From the cell containing the given text, extract its center point as (x, y) coordinate. 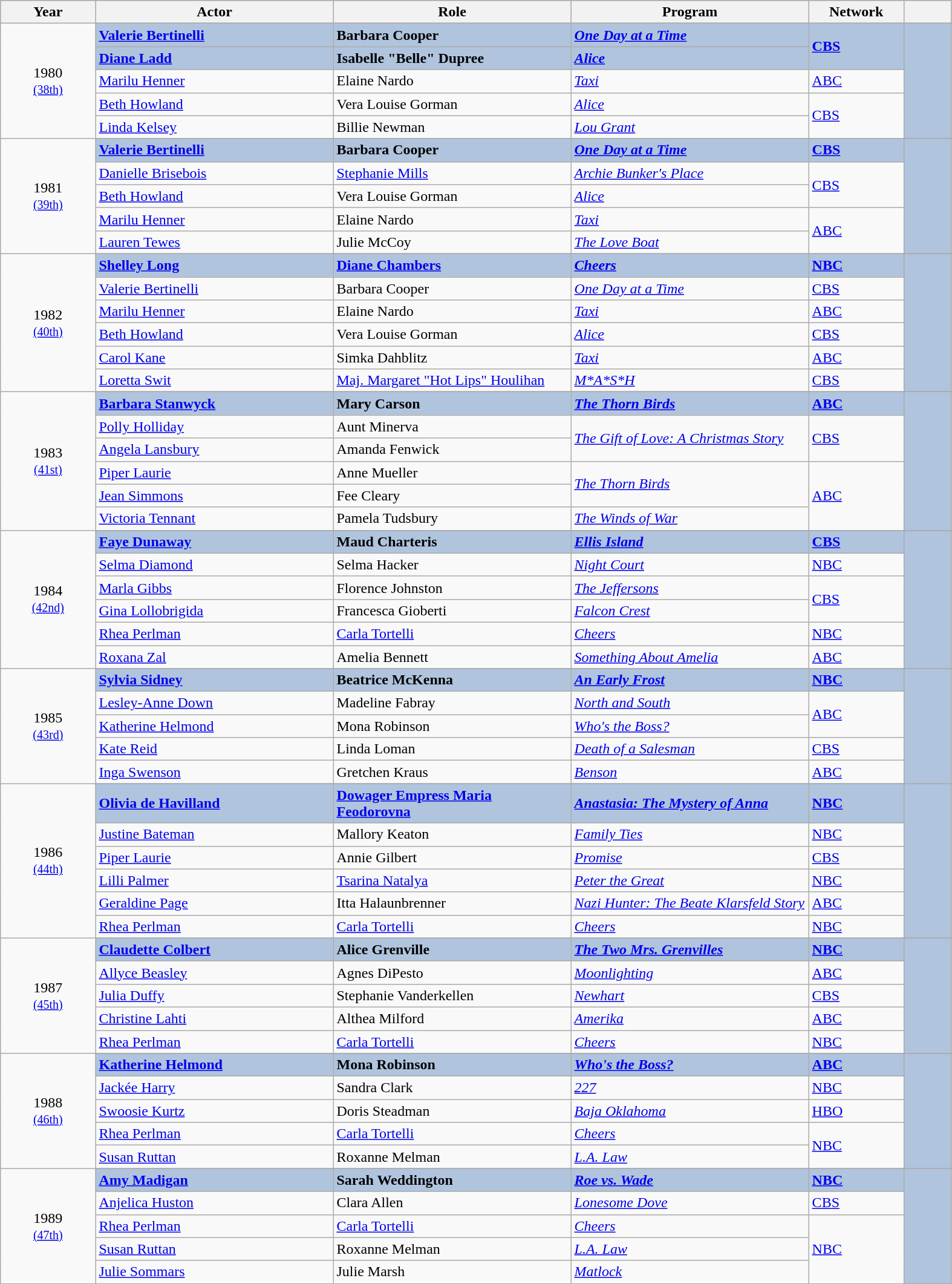
Geraldine Page (214, 903)
1981 (39th) (48, 196)
1989 (47th) (48, 1226)
Madeline Fabray (452, 703)
Diane Ladd (214, 58)
Florence Johnston (452, 588)
Anne Mueller (452, 473)
1983 (41st) (48, 461)
Promise (690, 857)
Faye Dunaway (214, 542)
Mary Carson (452, 404)
Victoria Tennant (214, 519)
Actor (214, 12)
Amy Madigan (214, 1180)
Year (48, 12)
Swoosie Kurtz (214, 1111)
Julie Marsh (452, 1272)
Program (690, 12)
Aunt Minerva (452, 427)
Amerika (690, 1018)
Selma Hacker (452, 565)
Linda Kelsey (214, 127)
Annie Gilbert (452, 857)
Julia Duffy (214, 995)
Claudette Colbert (214, 949)
Julie Sommars (214, 1272)
Linda Loman (452, 749)
1982 (40th) (48, 323)
1980 (38th) (48, 81)
Lauren Tewes (214, 242)
Maud Charteris (452, 542)
Matlock (690, 1272)
Christine Lahti (214, 1018)
Family Ties (690, 834)
Peter the Great (690, 880)
Baja Oklahoma (690, 1111)
Polly Holliday (214, 427)
Pamela Tudsbury (452, 519)
Something About Amelia (690, 657)
Amelia Bennett (452, 657)
Roe vs. Wade (690, 1180)
Maj. Margaret "Hot Lips" Houlihan (452, 381)
Stephanie Mills (452, 173)
Danielle Brisebois (214, 173)
227 (690, 1088)
Amanda Fenwick (452, 450)
Death of a Salesman (690, 749)
The Winds of War (690, 519)
North and South (690, 703)
The Jeffersons (690, 588)
Billie Newman (452, 127)
Agnes DiPesto (452, 972)
1985 (43rd) (48, 726)
Benson (690, 772)
Moonlighting (690, 972)
Mallory Keaton (452, 834)
Anastasia: The Mystery of Anna (690, 804)
Carol Kane (214, 358)
Francesca Gioberti (452, 611)
Jean Simmons (214, 496)
Alice Grenville (452, 949)
Isabelle "Belle" Dupree (452, 58)
Shelley Long (214, 265)
Allyce Beasley (214, 972)
Archie Bunker's Place (690, 173)
Clara Allen (452, 1203)
Falcon Crest (690, 611)
Sandra Clark (452, 1088)
Night Court (690, 565)
Sylvia Sidney (214, 680)
1986 (44th) (48, 860)
Itta Halaunbrenner (452, 903)
Anjelica Huston (214, 1203)
Loretta Swit (214, 381)
Doris Steadman (452, 1111)
Gretchen Kraus (452, 772)
Newhart (690, 995)
The Gift of Love: A Christmas Story (690, 438)
Kate Reid (214, 749)
Nazi Hunter: The Beate Klarsfeld Story (690, 903)
Fee Cleary (452, 496)
1988 (46th) (48, 1111)
HBO (856, 1111)
Jackée Harry (214, 1088)
Lou Grant (690, 127)
Justine Bateman (214, 834)
Network (856, 12)
Ellis Island (690, 542)
Dowager Empress Maria Feodorovna (452, 804)
Diane Chambers (452, 265)
Stephanie Vanderkellen (452, 995)
Inga Swenson (214, 772)
Sarah Weddington (452, 1180)
Roxana Zal (214, 657)
Angela Lansbury (214, 450)
Marla Gibbs (214, 588)
Barbara Stanwyck (214, 404)
Olivia de Havilland (214, 804)
An Early Frost (690, 680)
The Two Mrs. Grenvilles (690, 949)
1984 (42nd) (48, 599)
Simka Dahblitz (452, 358)
Lesley-Anne Down (214, 703)
Althea Milford (452, 1018)
Role (452, 12)
Julie McCoy (452, 242)
1987 (45th) (48, 995)
M*A*S*H (690, 381)
Lilli Palmer (214, 880)
Gina Lollobrigida (214, 611)
The Love Boat (690, 242)
Tsarina Natalya (452, 880)
Lonesome Dove (690, 1203)
Selma Diamond (214, 565)
Beatrice McKenna (452, 680)
